Locate the cell with the specified text and output its (X, Y) center coordinate. 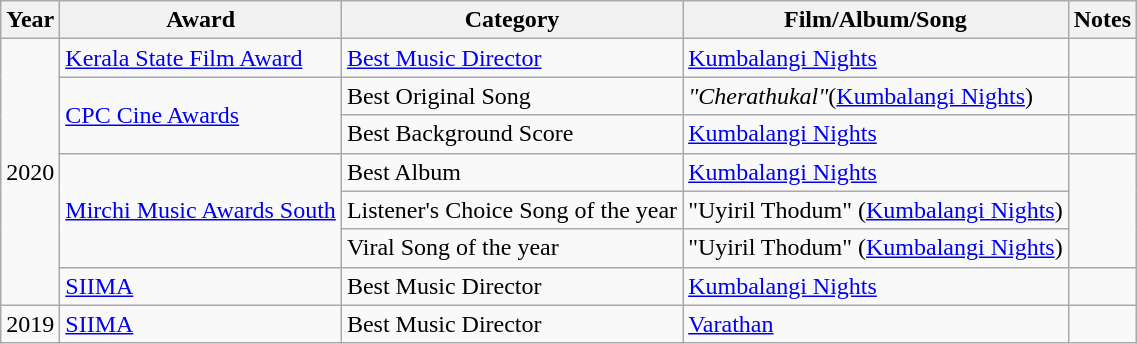
Award (201, 20)
Notes (1102, 20)
2020 (30, 172)
Kerala State Film Award (201, 58)
"Cherathukal"(Kumbalangi Nights) (876, 96)
Mirchi Music Awards South (201, 210)
Best Original Song (512, 96)
Listener's Choice Song of the year (512, 210)
Category (512, 20)
Best Album (512, 172)
Varathan (876, 324)
Film/Album/Song (876, 20)
CPC Cine Awards (201, 115)
Best Background Score (512, 134)
Viral Song of the year (512, 248)
Year (30, 20)
2019 (30, 324)
